Capture the cell that displays the provided text and extract its (X, Y) central coordinate. 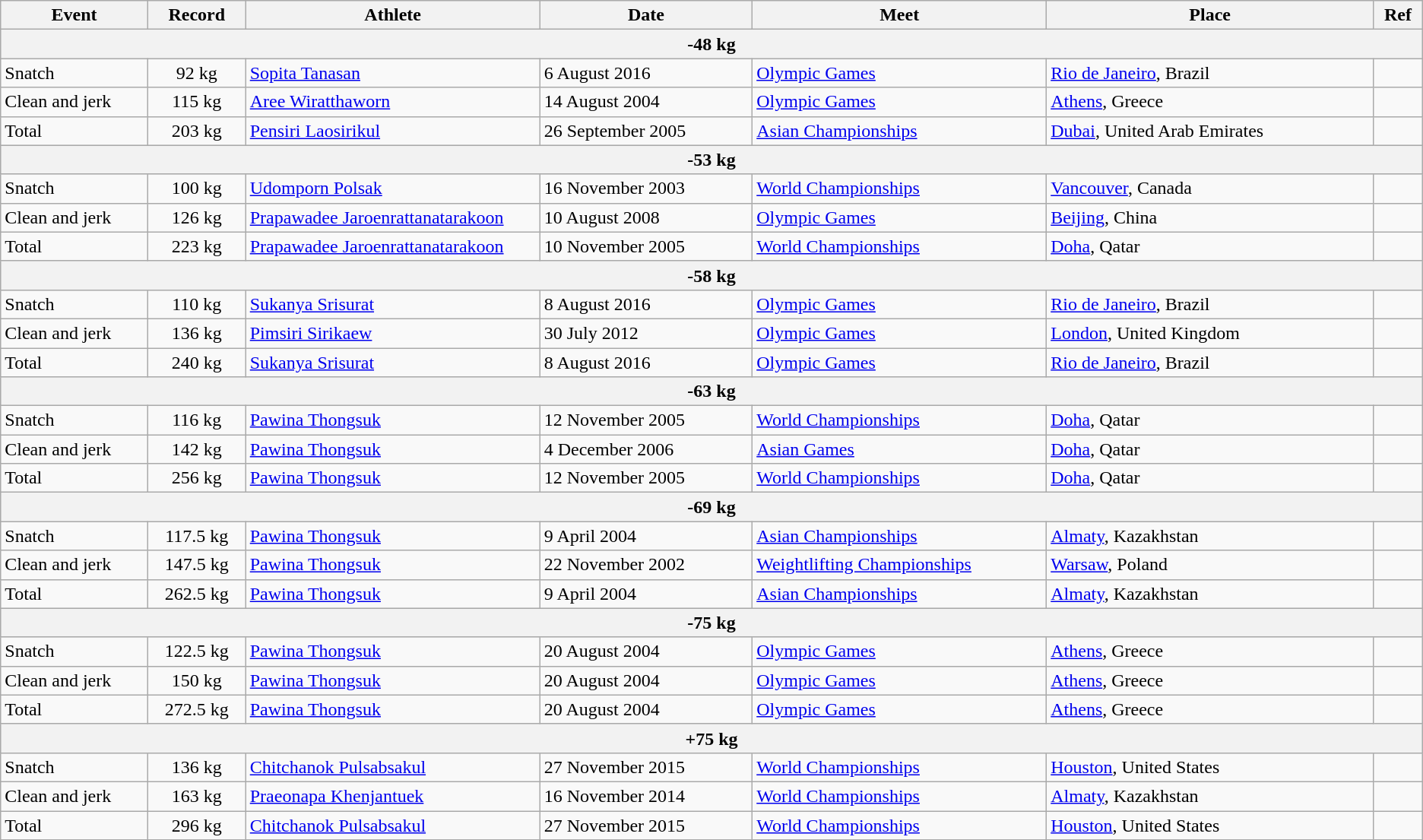
142 kg (196, 449)
-53 kg (711, 160)
126 kg (196, 217)
14 August 2004 (646, 102)
Dubai, United Arab Emirates (1210, 131)
Vancouver, Canada (1210, 189)
110 kg (196, 304)
26 September 2005 (646, 131)
Aree Wiratthaworn (392, 102)
-69 kg (711, 507)
115 kg (196, 102)
117.5 kg (196, 536)
Udomporn Polsak (392, 189)
203 kg (196, 131)
240 kg (196, 363)
Place (1210, 15)
-75 kg (711, 623)
Pensiri Laosirikul (392, 131)
92 kg (196, 73)
Warsaw, Poland (1210, 565)
30 July 2012 (646, 333)
-48 kg (711, 44)
272.5 kg (196, 709)
296 kg (196, 825)
6 August 2016 (646, 73)
16 November 2003 (646, 189)
256 kg (196, 478)
16 November 2014 (646, 796)
22 November 2002 (646, 565)
Athlete (392, 15)
Asian Games (900, 449)
-58 kg (711, 275)
-63 kg (711, 391)
262.5 kg (196, 594)
116 kg (196, 420)
Meet (900, 15)
Ref (1399, 15)
10 August 2008 (646, 217)
Record (196, 15)
Beijing, China (1210, 217)
Sopita Tanasan (392, 73)
10 November 2005 (646, 246)
London, United Kingdom (1210, 333)
147.5 kg (196, 565)
223 kg (196, 246)
163 kg (196, 796)
150 kg (196, 680)
Pimsiri Sirikaew (392, 333)
122.5 kg (196, 651)
Praeonapa Khenjantuek (392, 796)
Event (74, 15)
Date (646, 15)
+75 kg (711, 738)
4 December 2006 (646, 449)
Weightlifting Championships (900, 565)
100 kg (196, 189)
